Pinpoint the cell where the given text exists, returning its (x, y) midpoint coordinate. 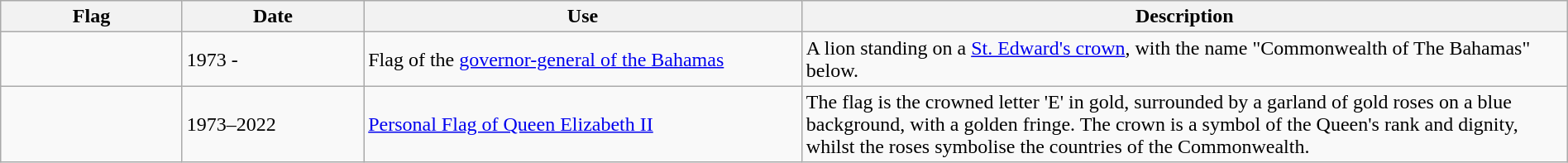
Use (583, 17)
Date (273, 17)
Flag of the governor-general of the Bahamas (583, 60)
Flag (91, 17)
1973 - (273, 60)
A lion standing on a St. Edward's crown, with the name "Commonwealth of The Bahamas" below. (1184, 60)
Personal Flag of Queen Elizabeth II (583, 124)
Description (1184, 17)
1973–2022 (273, 124)
